Find where the given text appears and provide that cell's center as (X, Y) coordinate. 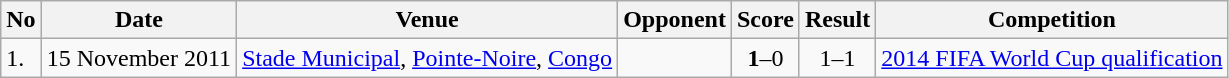
2014 FIFA World Cup qualification (1052, 58)
Score (765, 20)
1–0 (765, 58)
1. (21, 58)
Result (837, 20)
No (21, 20)
Opponent (675, 20)
Venue (428, 20)
15 November 2011 (138, 58)
Date (138, 20)
Stade Municipal, Pointe-Noire, Congo (428, 58)
1–1 (837, 58)
Competition (1052, 20)
